Return the (x, y) coordinate for the center point of the cell that contains the specified text.  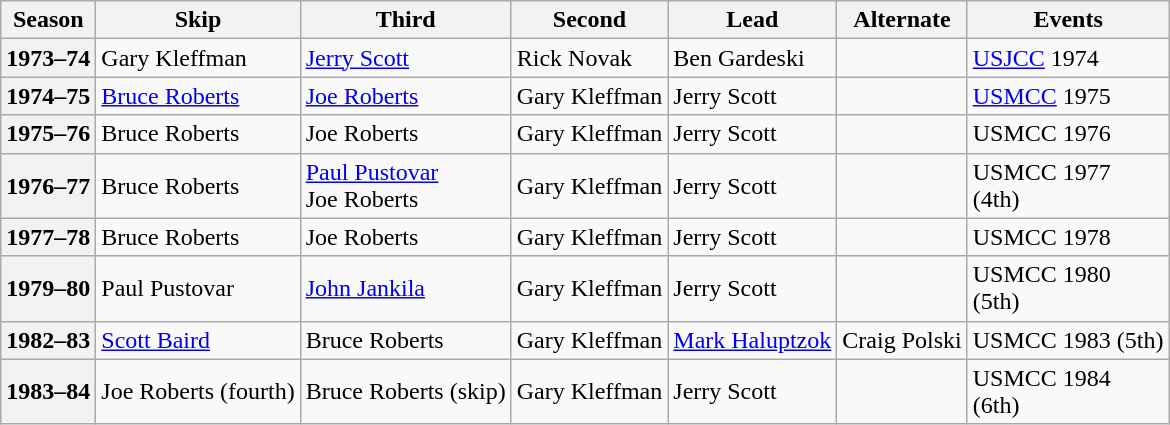
Alternate (902, 20)
Lead (752, 20)
Skip (198, 20)
1983–84 (48, 392)
Paul Pustovar (198, 288)
1976–77 (48, 186)
1974–75 (48, 96)
USMCC 1976 (1068, 134)
Rick Novak (590, 58)
Events (1068, 20)
USMCC 1980 (5th) (1068, 288)
Paul Pustovar Joe Roberts (406, 186)
1982–83 (48, 340)
Second (590, 20)
1979–80 (48, 288)
Bruce Roberts (skip) (406, 392)
USMCC 1978 (1068, 237)
Third (406, 20)
1973–74 (48, 58)
Craig Polski (902, 340)
1977–78 (48, 237)
USMCC 1983 (5th) (1068, 340)
John Jankila (406, 288)
Scott Baird (198, 340)
Ben Gardeski (752, 58)
USMCC 1975 (1068, 96)
1975–76 (48, 134)
USMCC 1984 (6th) (1068, 392)
Season (48, 20)
Mark Haluptzok (752, 340)
USJCC 1974 (1068, 58)
USMCC 1977 (4th) (1068, 186)
Joe Roberts (fourth) (198, 392)
